Pinpoint the cell where the given text exists, returning its [x, y] midpoint coordinate. 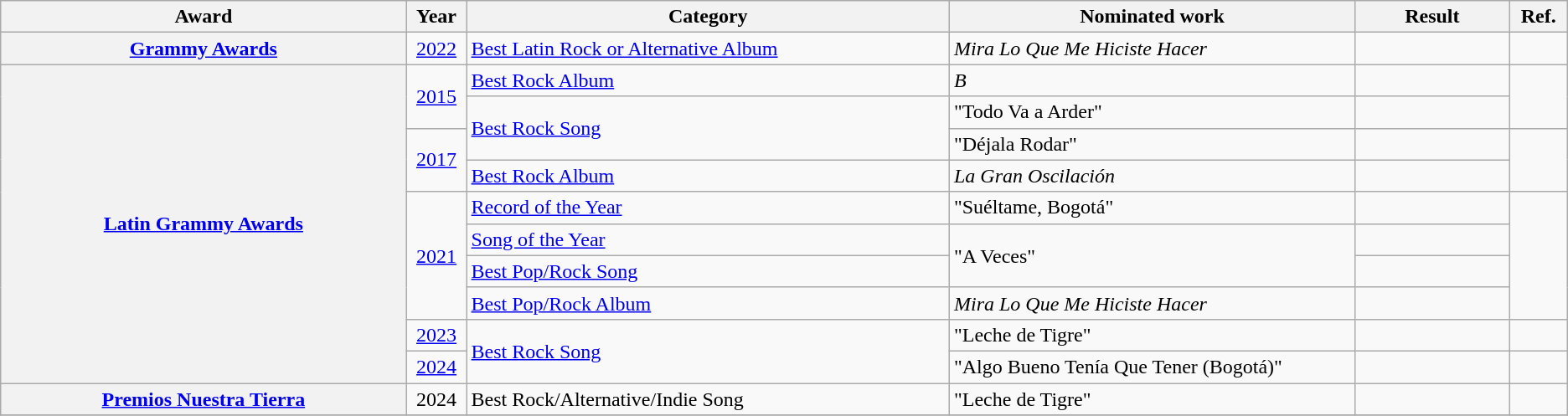
Latin Grammy Awards [204, 224]
Best Rock/Alternative/Indie Song [708, 399]
2017 [436, 160]
B [1152, 80]
"A Veces" [1152, 255]
La Gran Oscilación [1152, 176]
Best Latin Rock or Alternative Album [708, 49]
2022 [436, 49]
"Déjala Rodar" [1152, 144]
Nominated work [1152, 17]
Grammy Awards [204, 49]
"Algo Bueno Tenía Que Tener (Bogotá)" [1152, 367]
Song of the Year [708, 239]
Premios Nuestra Tierra [204, 399]
Award [204, 17]
"Todo Va a Arder" [1152, 112]
2015 [436, 96]
2021 [436, 255]
Year [436, 17]
Best Pop/Rock Album [708, 303]
2023 [436, 335]
Ref. [1538, 17]
Result [1432, 17]
Category [708, 17]
Record of the Year [708, 208]
"Suéltame, Bogotá" [1152, 208]
Best Pop/Rock Song [708, 271]
